Find where the given text appears and provide that cell's center as (x, y) coordinate. 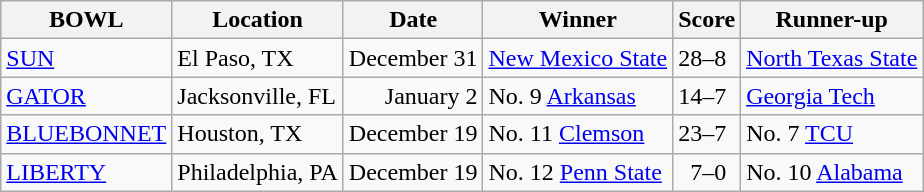
23–7 (707, 134)
No. 9 Arkansas (578, 96)
No. 11 Clemson (578, 134)
BLUEBONNET (86, 134)
Location (258, 20)
28–8 (707, 58)
Jacksonville, FL (258, 96)
North Texas State (832, 58)
Philadelphia, PA (258, 172)
No. 10 Alabama (832, 172)
BOWL (86, 20)
14–7 (707, 96)
January 2 (413, 96)
SUN (86, 58)
7–0 (707, 172)
Houston, TX (258, 134)
Georgia Tech (832, 96)
Winner (578, 20)
El Paso, TX (258, 58)
LIBERTY (86, 172)
No. 7 TCU (832, 134)
No. 12 Penn State (578, 172)
Date (413, 20)
GATOR (86, 96)
New Mexico State (578, 58)
December 31 (413, 58)
Score (707, 20)
Runner-up (832, 20)
